For the text-containing cell, return its midpoint in [X, Y] coordinate format. 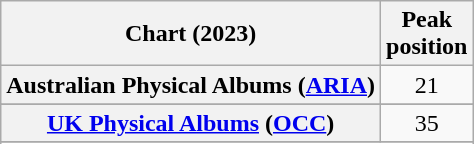
Peakposition [427, 34]
Australian Physical Albums (ARIA) [191, 85]
Chart (2023) [191, 34]
35 [427, 123]
UK Physical Albums (OCC) [191, 123]
21 [427, 85]
